Locate the cell with the specified text and output its (X, Y) center coordinate. 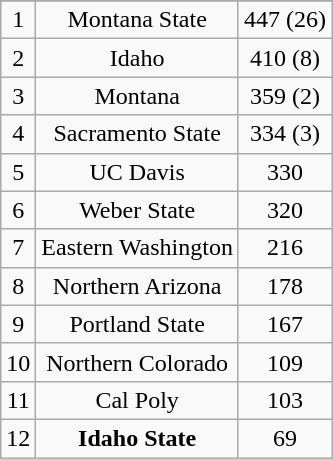
109 (284, 362)
11 (18, 400)
69 (284, 438)
Idaho (138, 58)
Northern Colorado (138, 362)
Northern Arizona (138, 286)
330 (284, 172)
1 (18, 20)
178 (284, 286)
4 (18, 134)
103 (284, 400)
10 (18, 362)
7 (18, 248)
12 (18, 438)
447 (26) (284, 20)
6 (18, 210)
Idaho State (138, 438)
8 (18, 286)
Cal Poly (138, 400)
Weber State (138, 210)
Sacramento State (138, 134)
334 (3) (284, 134)
UC Davis (138, 172)
410 (8) (284, 58)
167 (284, 324)
9 (18, 324)
Eastern Washington (138, 248)
Montana State (138, 20)
2 (18, 58)
5 (18, 172)
Portland State (138, 324)
359 (2) (284, 96)
320 (284, 210)
216 (284, 248)
Montana (138, 96)
3 (18, 96)
